Return (X, Y) of the center of cell containing provided text 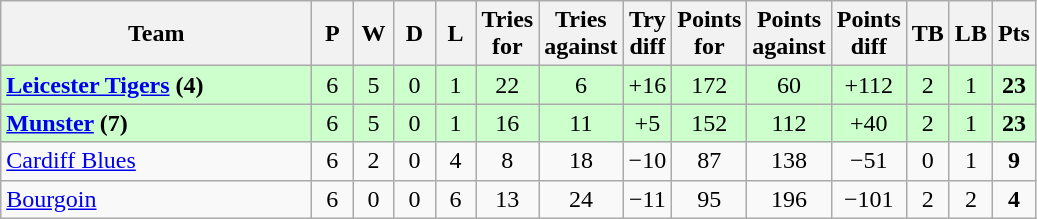
W (374, 34)
Points against (789, 34)
Points diff (868, 34)
Points for (710, 34)
LB (970, 34)
112 (789, 123)
P (332, 34)
95 (710, 199)
+5 (648, 123)
Pts (1014, 34)
+16 (648, 85)
−11 (648, 199)
−101 (868, 199)
Leicester Tigers (4) (156, 85)
24 (581, 199)
−51 (868, 161)
Bourgoin (156, 199)
18 (581, 161)
L (456, 34)
8 (508, 161)
16 (508, 123)
+40 (868, 123)
9 (1014, 161)
TB (928, 34)
60 (789, 85)
13 (508, 199)
Munster (7) (156, 123)
172 (710, 85)
Team (156, 34)
152 (710, 123)
−10 (648, 161)
87 (710, 161)
D (414, 34)
196 (789, 199)
Tries for (508, 34)
Tries against (581, 34)
Cardiff Blues (156, 161)
22 (508, 85)
138 (789, 161)
11 (581, 123)
Try diff (648, 34)
+112 (868, 85)
